Capture the cell that displays the provided text and extract its (x, y) central coordinate. 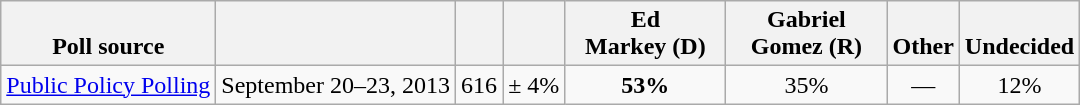
GabrielGomez (R) (806, 34)
September 20–23, 2013 (336, 85)
616 (480, 85)
— (923, 85)
EdMarkey (D) (646, 34)
35% (806, 85)
Other (923, 34)
Poll source (108, 34)
12% (1019, 85)
± 4% (534, 85)
Public Policy Polling (108, 85)
53% (646, 85)
Undecided (1019, 34)
